Pinpoint the cell where the given text exists, returning its (x, y) midpoint coordinate. 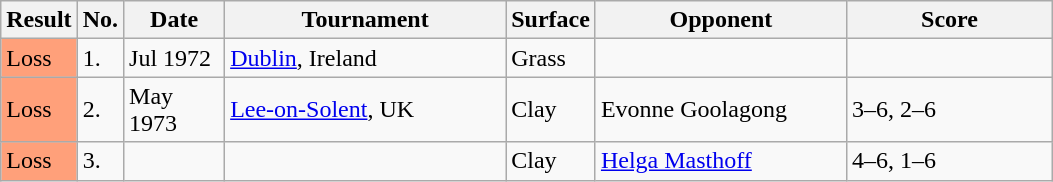
Surface (551, 20)
Helga Masthoff (720, 161)
3. (100, 161)
4–6, 1–6 (949, 161)
2. (100, 110)
Tournament (366, 20)
Grass (551, 58)
Result (39, 20)
Score (949, 20)
Date (174, 20)
Opponent (720, 20)
Lee-on-Solent, UK (366, 110)
Evonne Goolagong (720, 110)
Jul 1972 (174, 58)
Dublin, Ireland (366, 58)
3–6, 2–6 (949, 110)
No. (100, 20)
1. (100, 58)
May 1973 (174, 110)
